Scan for the cell matching the given text and deliver its (x, y) coordinate at center. 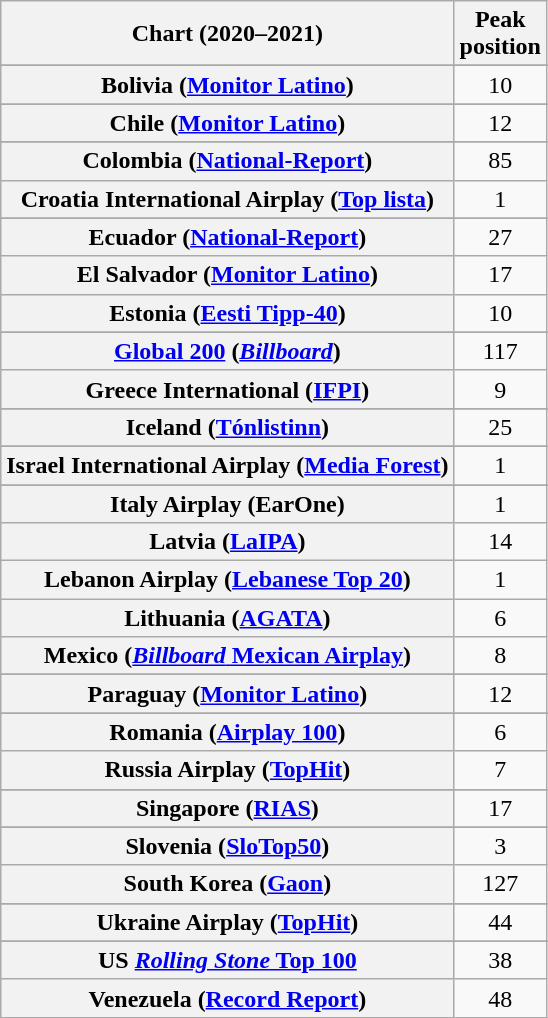
Singapore (RIAS) (228, 808)
7 (500, 770)
South Korea (Gaon) (228, 884)
27 (500, 237)
Chart (2020–2021) (228, 34)
Global 200 (Billboard) (228, 351)
US Rolling Stone Top 100 (228, 960)
Slovenia (SloTop50) (228, 846)
Chile (Monitor Latino) (228, 123)
El Salvador (Monitor Latino) (228, 275)
Venezuela (Record Report) (228, 998)
Bolivia (Monitor Latino) (228, 85)
Lithuania (AGATA) (228, 618)
Lebanon Airplay (Lebanese Top 20) (228, 580)
Romania (Airplay 100) (228, 732)
44 (500, 922)
Croatia International Airplay (Top lista) (228, 199)
8 (500, 656)
48 (500, 998)
Israel International Airplay (Media Forest) (228, 465)
127 (500, 884)
14 (500, 542)
38 (500, 960)
Ukraine Airplay (TopHit) (228, 922)
3 (500, 846)
Mexico (Billboard Mexican Airplay) (228, 656)
117 (500, 351)
Ecuador (National-Report) (228, 237)
Paraguay (Monitor Latino) (228, 694)
Colombia (National-Report) (228, 161)
Greece International (IFPI) (228, 389)
25 (500, 427)
Latvia (LaIPA) (228, 542)
9 (500, 389)
Russia Airplay (TopHit) (228, 770)
Iceland (Tónlistinn) (228, 427)
Italy Airplay (EarOne) (228, 503)
Estonia (Eesti Tipp-40) (228, 313)
85 (500, 161)
Peakposition (500, 34)
